Locate the cell with the specified text and output its [x, y] center coordinate. 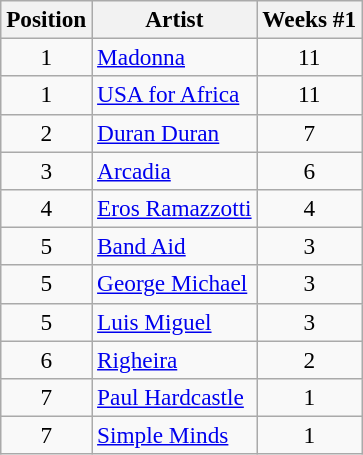
Madonna [174, 57]
Duran Duran [174, 133]
Paul Hardcastle [174, 397]
USA for Africa [174, 95]
Eros Ramazzotti [174, 208]
Artist [174, 19]
Band Aid [174, 246]
Luis Miguel [174, 322]
Righeira [174, 359]
Arcadia [174, 170]
Position [46, 19]
Weeks #1 [310, 19]
Simple Minds [174, 435]
George Michael [174, 284]
